From the cell containing the given text, extract its center point as (X, Y) coordinate. 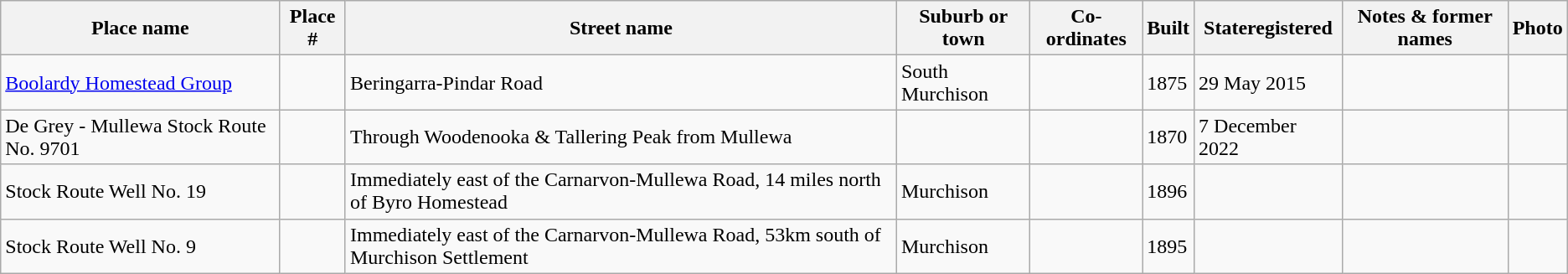
South Murchison (963, 82)
Place name (141, 28)
Beringarra-Pindar Road (621, 82)
Photo (1538, 28)
De Grey - Mullewa Stock Route No. 9701 (141, 137)
Built (1168, 28)
29 May 2015 (1268, 82)
Suburb or town (963, 28)
1896 (1168, 191)
Immediately east of the Carnarvon-Mullewa Road, 14 miles north of Byro Homestead (621, 191)
Stock Route Well No. 9 (141, 246)
Place # (313, 28)
Stateregistered (1268, 28)
Stock Route Well No. 19 (141, 191)
1870 (1168, 137)
Boolardy Homestead Group (141, 82)
Through Woodenooka & Tallering Peak from Mullewa (621, 137)
Street name (621, 28)
Notes & former names (1425, 28)
Co-ordinates (1086, 28)
7 December 2022 (1268, 137)
1895 (1168, 246)
1875 (1168, 82)
Immediately east of the Carnarvon-Mullewa Road, 53km south of Murchison Settlement (621, 246)
